Pinpoint the cell where the given text exists, returning its [X, Y] midpoint coordinate. 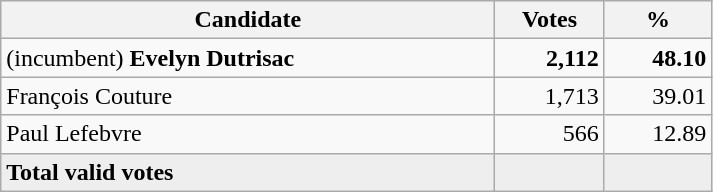
39.01 [658, 96]
Paul Lefebvre [248, 134]
% [658, 20]
48.10 [658, 58]
566 [550, 134]
2,112 [550, 58]
Total valid votes [248, 172]
François Couture [248, 96]
1,713 [550, 96]
(incumbent) Evelyn Dutrisac [248, 58]
12.89 [658, 134]
Candidate [248, 20]
Votes [550, 20]
